Detect which cell encompasses the target text, then output its (x, y) center coordinate. 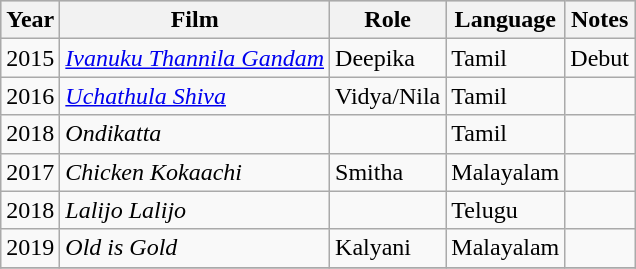
Lalijo Lalijo (195, 210)
Film (195, 20)
Uchathula Shiva (195, 96)
2019 (30, 248)
Year (30, 20)
Telugu (506, 210)
Language (506, 20)
Kalyani (388, 248)
Notes (600, 20)
Smitha (388, 172)
2015 (30, 58)
Old is Gold (195, 248)
Vidya/Nila (388, 96)
Chicken Kokaachi (195, 172)
2017 (30, 172)
Debut (600, 58)
Deepika (388, 58)
Ondikatta (195, 134)
2016 (30, 96)
Ivanuku Thannila Gandam (195, 58)
Role (388, 20)
